Identify which cell holds the provided text, then report its [X, Y] central coordinate. 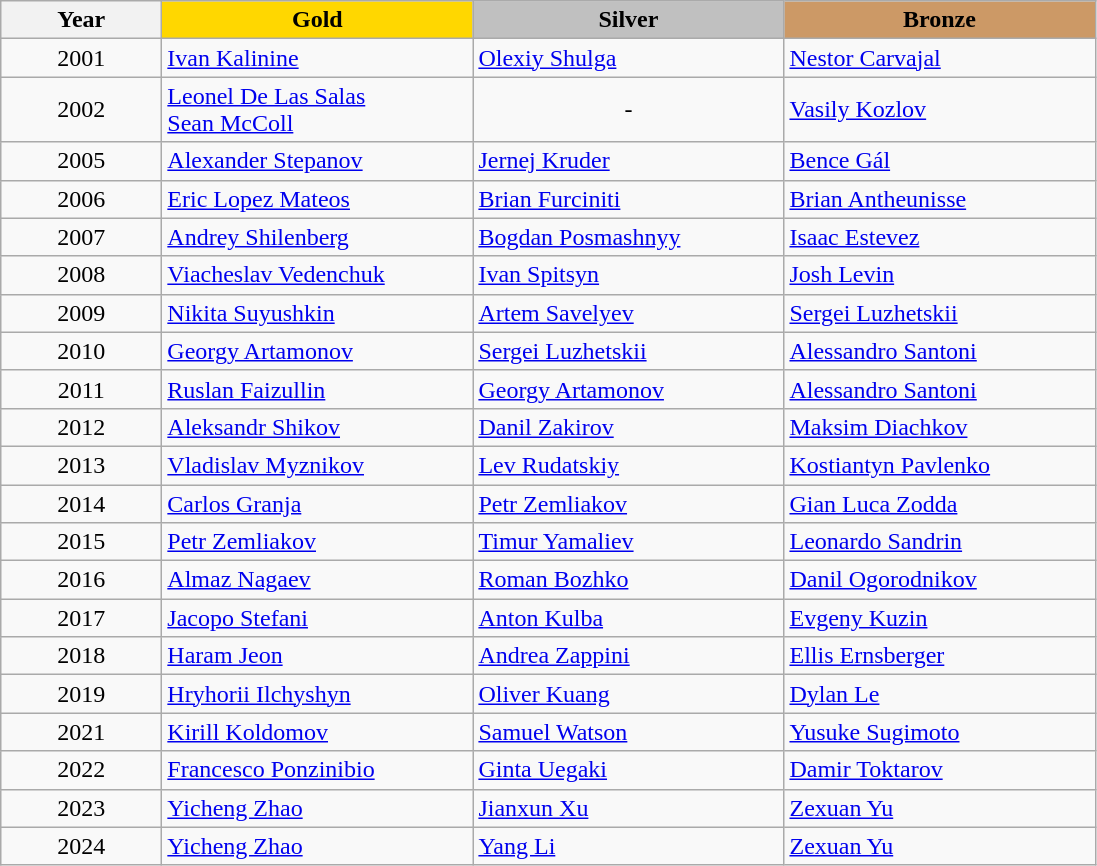
2016 [82, 580]
Ginta Uegaki [628, 770]
Maksim Diachkov [940, 427]
Bence Gál [940, 161]
Ivan Kalinine [318, 58]
Bronze [940, 20]
Leonel De Las Salas Sean McColl [318, 110]
Kostiantyn Pavlenko [940, 465]
Damir Toktarov [940, 770]
2018 [82, 656]
Silver [628, 20]
2021 [82, 732]
Kirill Koldomov [318, 732]
Yang Li [628, 846]
2007 [82, 237]
Brian Antheunisse [940, 199]
Ellis Ernsberger [940, 656]
Samuel Watson [628, 732]
2010 [82, 351]
2022 [82, 770]
Nestor Carvajal [940, 58]
Brian Furciniti [628, 199]
Vasily Kozlov [940, 110]
Gold [318, 20]
Jianxun Xu [628, 808]
Roman Bozhko [628, 580]
Leonardo Sandrin [940, 542]
2009 [82, 313]
Eric Lopez Mateos [318, 199]
2011 [82, 389]
2006 [82, 199]
Alexander Stepanov [318, 161]
Vladislav Myznikov [318, 465]
2002 [82, 110]
Isaac Estevez [940, 237]
Olexiy Shulga [628, 58]
2014 [82, 503]
Oliver Kuang [628, 694]
Jacopo Stefani [318, 618]
Evgeny Kuzin [940, 618]
Artem Savelyev [628, 313]
Nikita Suyushkin [318, 313]
Viacheslav Vedenchuk [318, 275]
Lev Rudatskiy [628, 465]
Carlos Granja [318, 503]
2017 [82, 618]
Gian Luca Zodda [940, 503]
Haram Jeon [318, 656]
2005 [82, 161]
2001 [82, 58]
Francesco Ponzinibio [318, 770]
Aleksandr Shikov [318, 427]
Andrey Shilenberg [318, 237]
2015 [82, 542]
Ruslan Faizullin [318, 389]
Bogdan Posmashnyy [628, 237]
Year [82, 20]
2012 [82, 427]
Andrea Zappini [628, 656]
Josh Levin [940, 275]
Ivan Spitsyn [628, 275]
Dylan Le [940, 694]
2024 [82, 846]
2008 [82, 275]
Timur Yamaliev [628, 542]
2013 [82, 465]
- [628, 110]
2023 [82, 808]
Danil Zakirov [628, 427]
Jernej Kruder [628, 161]
Danil Ogorodnikov [940, 580]
Anton Kulba [628, 618]
Yusuke Sugimoto [940, 732]
2019 [82, 694]
Almaz Nagaev [318, 580]
Hryhorii Ilchyshyn [318, 694]
